Find where the given text appears and provide that cell's center as (x, y) coordinate. 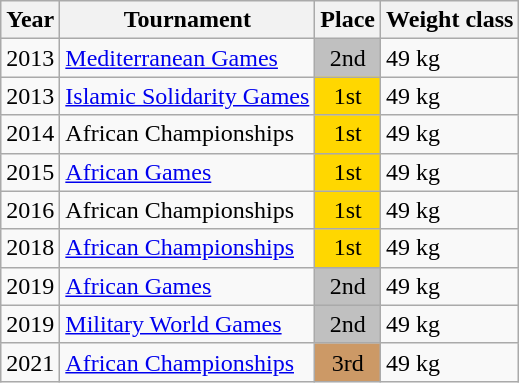
Weight class (450, 20)
2018 (30, 248)
2015 (30, 172)
Military World Games (188, 324)
2014 (30, 134)
2016 (30, 210)
Tournament (188, 20)
3rd (348, 362)
Year (30, 20)
Place (348, 20)
Mediterranean Games (188, 58)
Islamic Solidarity Games (188, 96)
2021 (30, 362)
